Pinpoint the cell where the given text exists, returning its [x, y] midpoint coordinate. 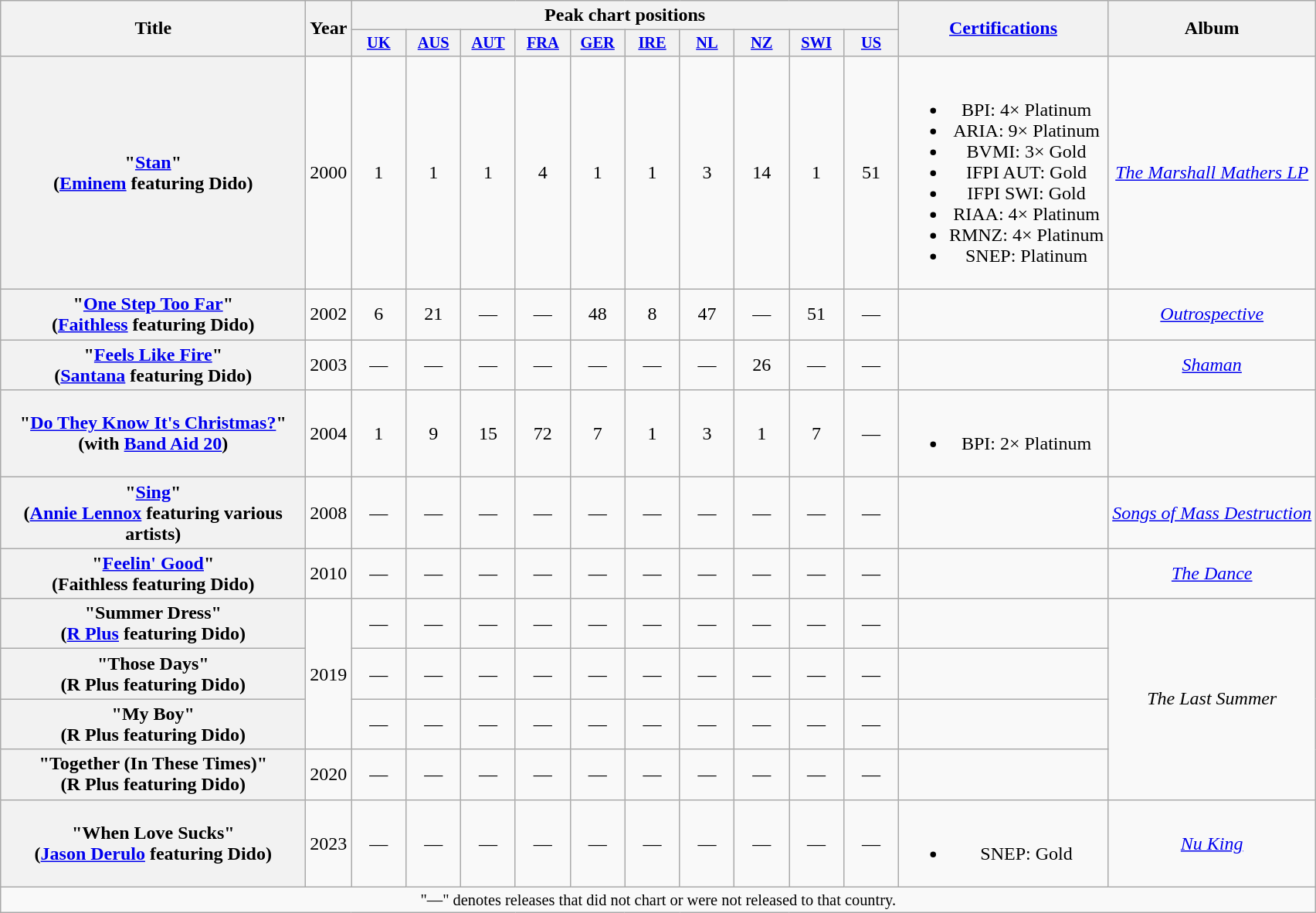
2002 [329, 315]
15 [488, 434]
SNEP: Gold [1002, 843]
"Those Days"(R Plus featuring Dido) [153, 674]
IRE [652, 43]
2023 [329, 843]
48 [598, 315]
"Feelin' Good"(Faithless featuring Dido) [153, 573]
Album [1213, 29]
2020 [329, 774]
"Sing"(Annie Lennox featuring various artists) [153, 513]
2004 [329, 434]
FRA [542, 43]
"Feels Like Fire"(Santana featuring Dido) [153, 365]
"Do They Know It's Christmas?"(with Band Aid 20) [153, 434]
UK [378, 43]
2010 [329, 573]
"My Boy"(R Plus featuring Dido) [153, 725]
2008 [329, 513]
"One Step Too Far"(Faithless featuring Dido) [153, 315]
The Dance [1213, 573]
26 [761, 365]
8 [652, 315]
GER [598, 43]
SWI [817, 43]
AUS [434, 43]
"When Love Sucks"(Jason Derulo featuring Dido) [153, 843]
BPI: 4× PlatinumARIA: 9× PlatinumBVMI: 3× GoldIFPI AUT: GoldIFPI SWI: GoldRIAA: 4× PlatinumRMNZ: 4× PlatinumSNEP: Platinum [1002, 172]
6 [378, 315]
72 [542, 434]
Certifications [1002, 29]
NL [707, 43]
Peak chart positions [626, 15]
Nu King [1213, 843]
2019 [329, 674]
AUT [488, 43]
9 [434, 434]
BPI: 2× Platinum [1002, 434]
The Marshall Mathers LP [1213, 172]
"Summer Dress"(R Plus featuring Dido) [153, 624]
2000 [329, 172]
"Stan"(Eminem featuring Dido) [153, 172]
Songs of Mass Destruction [1213, 513]
Title [153, 29]
Shaman [1213, 365]
NZ [761, 43]
"—" denotes releases that did not chart or were not released to that country. [658, 900]
14 [761, 172]
4 [542, 172]
The Last Summer [1213, 699]
47 [707, 315]
US [871, 43]
Year [329, 29]
Outrospective [1213, 315]
"Together (In These Times)"(R Plus featuring Dido) [153, 774]
2003 [329, 365]
21 [434, 315]
